Identify which cell holds the provided text, then report its (X, Y) central coordinate. 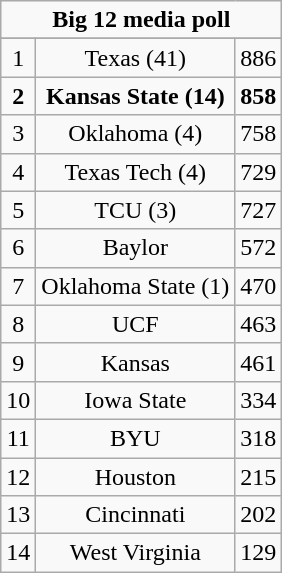
4 (18, 172)
Oklahoma State (1) (136, 286)
Houston (136, 477)
Texas Tech (4) (136, 172)
10 (18, 400)
5 (18, 210)
Texas (41) (136, 58)
Cincinnati (136, 515)
572 (258, 248)
West Virginia (136, 553)
202 (258, 515)
BYU (136, 438)
14 (18, 553)
Baylor (136, 248)
318 (258, 438)
8 (18, 324)
758 (258, 134)
334 (258, 400)
Big 12 media poll (142, 20)
Oklahoma (4) (136, 134)
TCU (3) (136, 210)
UCF (136, 324)
12 (18, 477)
Kansas State (14) (136, 96)
886 (258, 58)
3 (18, 134)
729 (258, 172)
129 (258, 553)
470 (258, 286)
463 (258, 324)
2 (18, 96)
215 (258, 477)
6 (18, 248)
727 (258, 210)
Kansas (136, 362)
1 (18, 58)
7 (18, 286)
11 (18, 438)
9 (18, 362)
858 (258, 96)
13 (18, 515)
461 (258, 362)
Iowa State (136, 400)
